Return the (X, Y) coordinate for the center point of the cell that contains the specified text.  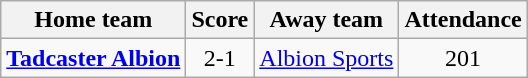
Attendance (463, 20)
Score (220, 20)
2-1 (220, 58)
Home team (94, 20)
Albion Sports (326, 58)
Away team (326, 20)
Tadcaster Albion (94, 58)
201 (463, 58)
